From the cell containing the given text, extract its center point as (X, Y) coordinate. 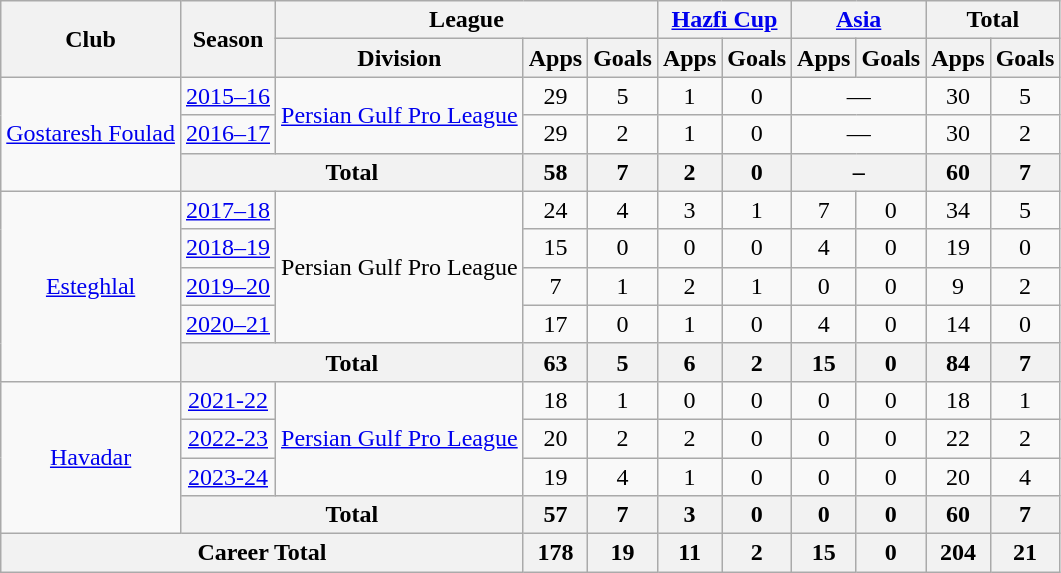
63 (555, 362)
204 (958, 553)
2015–16 (228, 96)
2018–19 (228, 248)
– (859, 172)
84 (958, 362)
2021-22 (228, 400)
League (467, 20)
17 (555, 324)
14 (958, 324)
58 (555, 172)
2016–17 (228, 134)
Career Total (262, 553)
2017–18 (228, 210)
Hazfi Cup (724, 20)
9 (958, 286)
Asia (859, 20)
2019–20 (228, 286)
Club (91, 39)
11 (689, 553)
Division (400, 58)
6 (689, 362)
Esteghlal (91, 286)
178 (555, 553)
24 (555, 210)
Havadar (91, 457)
34 (958, 210)
Gostaresh Foulad (91, 134)
2023-24 (228, 477)
57 (555, 515)
22 (958, 438)
21 (1025, 553)
2020–21 (228, 324)
2022-23 (228, 438)
Season (228, 39)
